Pinpoint the cell where the given text exists, returning its (X, Y) midpoint coordinate. 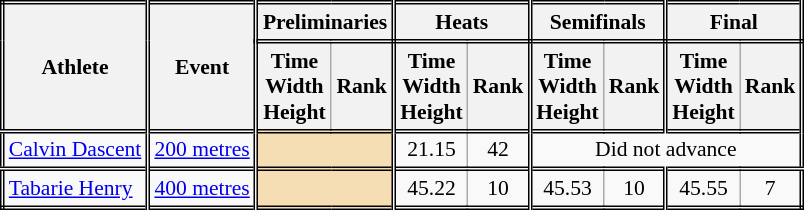
Event (202, 67)
21.15 (431, 150)
Heats (462, 22)
45.22 (431, 190)
400 metres (202, 190)
42 (499, 150)
45.53 (567, 190)
Tabarie Henry (75, 190)
7 (771, 190)
200 metres (202, 150)
Semifinals (598, 22)
Athlete (75, 67)
Preliminaries (324, 22)
Final (734, 22)
Did not advance (666, 150)
45.55 (703, 190)
Calvin Dascent (75, 150)
